Extract the [x, y] coordinate from the center of the cell holding the provided text.  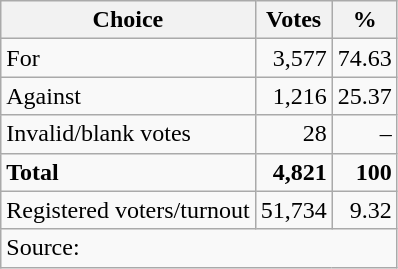
Source: [199, 248]
Invalid/blank votes [128, 134]
Total [128, 172]
Votes [294, 20]
25.37 [364, 96]
3,577 [294, 58]
Against [128, 96]
28 [294, 134]
– [364, 134]
For [128, 58]
1,216 [294, 96]
Registered voters/turnout [128, 210]
51,734 [294, 210]
9.32 [364, 210]
74.63 [364, 58]
Choice [128, 20]
% [364, 20]
4,821 [294, 172]
100 [364, 172]
